Return [x, y] of the center of cell containing provided text 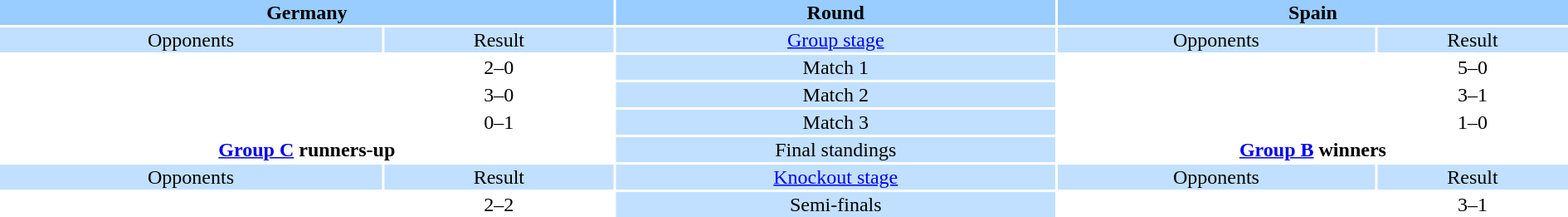
2–2 [499, 205]
Match 1 [836, 67]
Knockout stage [836, 177]
3–0 [499, 95]
Group stage [836, 40]
Final standings [836, 150]
Semi-finals [836, 205]
Match 3 [836, 122]
0–1 [499, 122]
Group C runners-up [307, 150]
Round [836, 12]
Germany [307, 12]
5–0 [1473, 67]
Match 2 [836, 95]
Group B winners [1312, 150]
2–0 [499, 67]
1–0 [1473, 122]
Spain [1312, 12]
